Identify which cell holds the provided text, then report its [x, y] central coordinate. 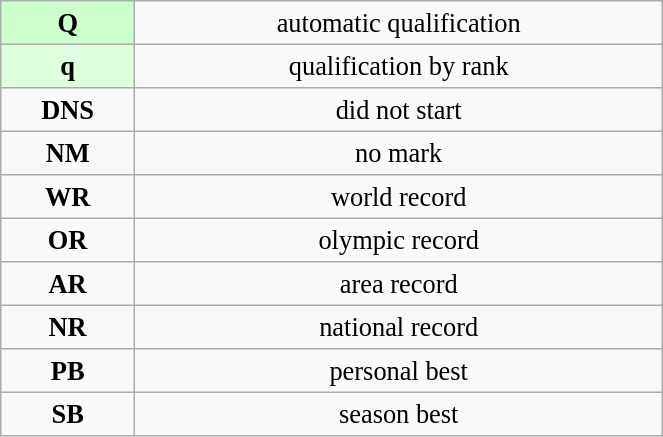
season best [399, 414]
DNS [68, 109]
NM [68, 153]
national record [399, 327]
area record [399, 284]
automatic qualification [399, 22]
did not start [399, 109]
qualification by rank [399, 66]
q [68, 66]
NR [68, 327]
AR [68, 284]
no mark [399, 153]
personal best [399, 371]
Q [68, 22]
PB [68, 371]
world record [399, 197]
WR [68, 197]
SB [68, 414]
OR [68, 240]
olympic record [399, 240]
